Find where the given text appears and provide that cell's center as [X, Y] coordinate. 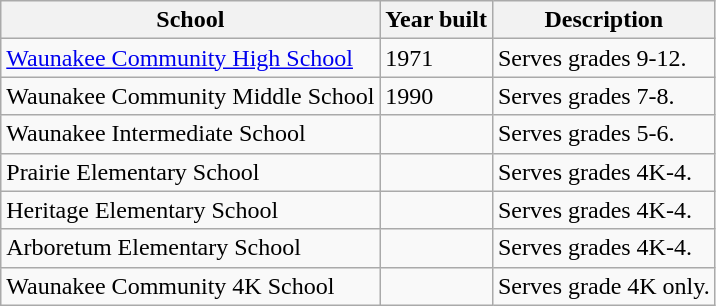
School [190, 20]
1971 [436, 58]
Serves grades 9-12. [604, 58]
Heritage Elementary School [190, 210]
Serves grade 4K only. [604, 286]
Waunakee Community 4K School [190, 286]
1990 [436, 96]
Description [604, 20]
Prairie Elementary School [190, 172]
Waunakee Community Middle School [190, 96]
Waunakee Intermediate School [190, 134]
Year built [436, 20]
Serves grades 7-8. [604, 96]
Serves grades 5-6. [604, 134]
Arboretum Elementary School [190, 248]
Waunakee Community High School [190, 58]
